Return the [X, Y] coordinate for the center point of the cell that contains the specified text.  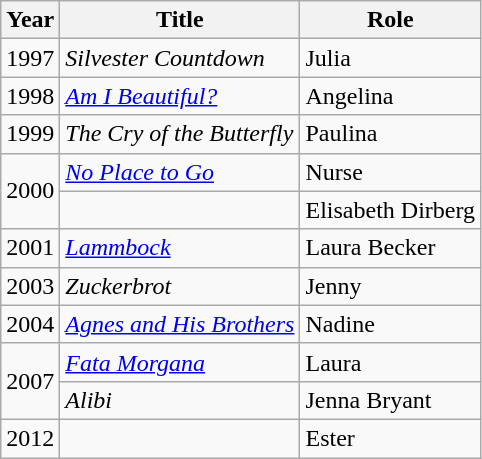
1999 [30, 134]
Year [30, 20]
Nadine [390, 324]
Jenny [390, 286]
Role [390, 20]
2004 [30, 324]
2001 [30, 248]
2012 [30, 438]
The Cry of the Butterfly [180, 134]
Laura Becker [390, 248]
1998 [30, 96]
2007 [30, 381]
Julia [390, 58]
Jenna Bryant [390, 400]
Nurse [390, 172]
Silvester Countdown [180, 58]
2000 [30, 191]
Alibi [180, 400]
Lammbock [180, 248]
Fata Morgana [180, 362]
Zuckerbrot [180, 286]
Elisabeth Dirberg [390, 210]
Ester [390, 438]
Am I Beautiful? [180, 96]
Agnes and His Brothers [180, 324]
Paulina [390, 134]
1997 [30, 58]
Title [180, 20]
Laura [390, 362]
Angelina [390, 96]
2003 [30, 286]
No Place to Go [180, 172]
